Pinpoint the cell where the given text exists, returning its [x, y] midpoint coordinate. 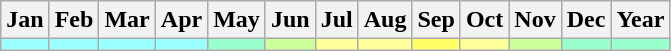
Year [640, 20]
Apr [181, 20]
Mar [127, 20]
Sep [436, 20]
Aug [385, 20]
Dec [586, 20]
Jul [336, 20]
Jun [290, 20]
May [237, 20]
Feb [74, 20]
Nov [535, 20]
Jan [25, 20]
Oct [484, 20]
